Return (x, y) of the center of cell containing provided text 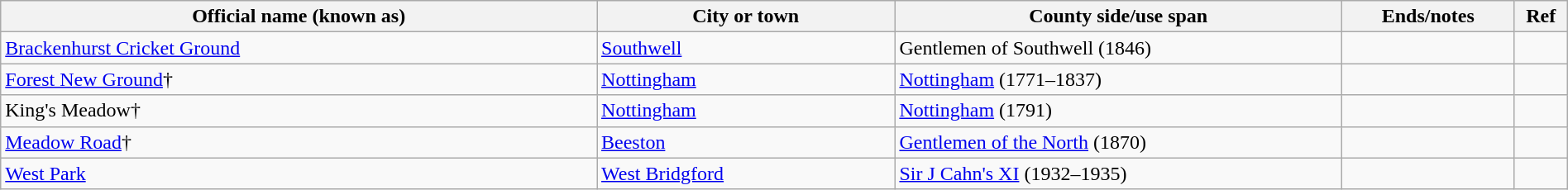
County side/use span (1118, 17)
Forest New Ground† (299, 79)
Southwell (746, 48)
Meadow Road† (299, 142)
Nottingham (1771–1837) (1118, 79)
Ends/notes (1427, 17)
West Bridgford (746, 173)
Brackenhurst Cricket Ground (299, 48)
King's Meadow† (299, 111)
Nottingham (1791) (1118, 111)
Ref (1541, 17)
Sir J Cahn's XI (1932–1935) (1118, 173)
West Park (299, 173)
City or town (746, 17)
Gentlemen of the North (1870) (1118, 142)
Beeston (746, 142)
Gentlemen of Southwell (1846) (1118, 48)
Official name (known as) (299, 17)
